Search for the cell housing the specified text and yield its (x, y) center coordinate. 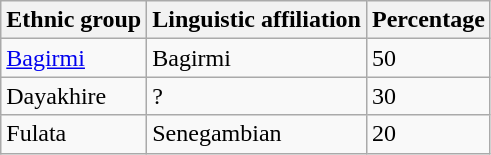
Fulata (74, 134)
? (257, 96)
Linguistic affiliation (257, 20)
30 (428, 96)
20 (428, 134)
Dayakhire (74, 96)
Senegambian (257, 134)
Ethnic group (74, 20)
Percentage (428, 20)
50 (428, 58)
